Provide the (X, Y) coordinate of the cell's center where the given text is located.  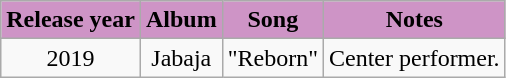
Song (272, 20)
Jabaja (181, 58)
Release year (71, 20)
Center performer. (414, 58)
Album (181, 20)
"Reborn" (272, 58)
2019 (71, 58)
Notes (414, 20)
